From the cell containing the given text, extract its center point as (X, Y) coordinate. 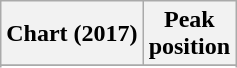
Chart (2017) (72, 34)
Peakposition (189, 34)
